Scan for the cell matching the given text and deliver its [X, Y] coordinate at center. 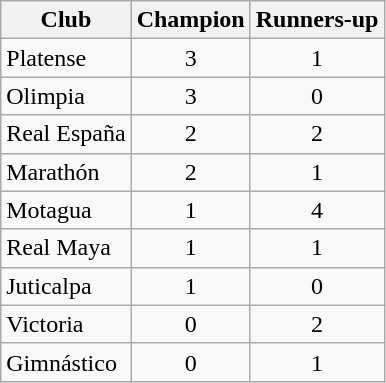
Real España [66, 134]
Club [66, 20]
Runners-up [317, 20]
Olimpia [66, 96]
Juticalpa [66, 286]
Motagua [66, 210]
Victoria [66, 324]
4 [317, 210]
Gimnástico [66, 362]
Platense [66, 58]
Marathón [66, 172]
Champion [190, 20]
Real Maya [66, 248]
